Provide the [x, y] coordinate of the cell's center where the given text is located.  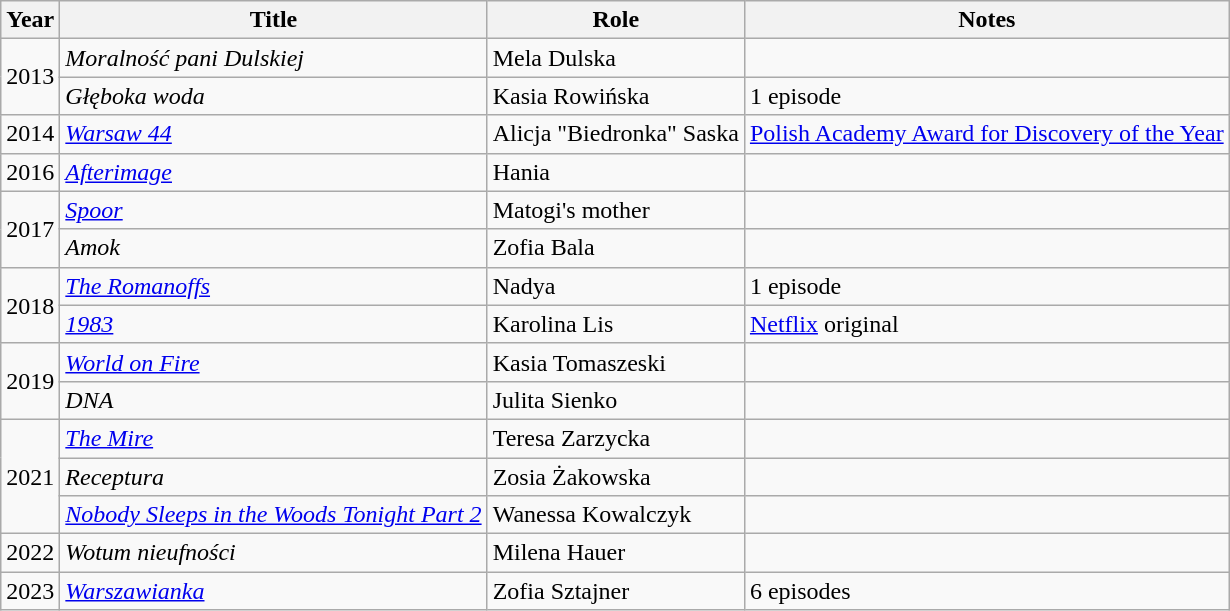
6 episodes [986, 591]
Kasia Tomaszeski [616, 362]
2016 [30, 172]
The Mire [274, 438]
Zosia Żakowska [616, 477]
Julita Sienko [616, 400]
1983 [274, 324]
2021 [30, 476]
Wanessa Kowalczyk [616, 515]
World on Fire [274, 362]
Receptura [274, 477]
Kasia Rowińska [616, 96]
Notes [986, 20]
2017 [30, 229]
Nobody Sleeps in the Woods Tonight Part 2 [274, 515]
2022 [30, 553]
DNA [274, 400]
Role [616, 20]
Zofia Bala [616, 248]
Wotum nieufności [274, 553]
Moralność pani Dulskiej [274, 58]
Głęboka woda [274, 96]
Matogi's mother [616, 210]
Polish Academy Award for Discovery of the Year [986, 134]
2019 [30, 381]
2023 [30, 591]
Milena Hauer [616, 553]
Afterimage [274, 172]
Mela Dulska [616, 58]
2013 [30, 77]
Warszawianka [274, 591]
2014 [30, 134]
2018 [30, 305]
Zofia Sztajner [616, 591]
Nadya [616, 286]
Amok [274, 248]
Year [30, 20]
Karolina Lis [616, 324]
Netflix original [986, 324]
Alicja "Biedronka" Saska [616, 134]
Spoor [274, 210]
Warsaw 44 [274, 134]
Title [274, 20]
Hania [616, 172]
Teresa Zarzycka [616, 438]
The Romanoffs [274, 286]
